Scan for the cell matching the given text and deliver its [X, Y] coordinate at center. 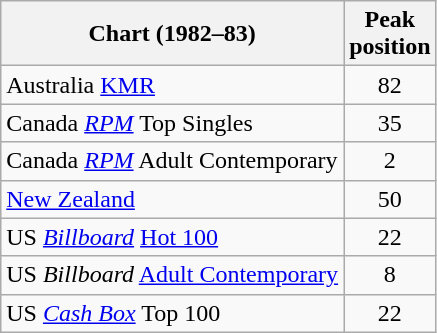
New Zealand [172, 199]
35 [390, 123]
8 [390, 275]
Australia KMR [172, 85]
US Billboard Adult Contemporary [172, 275]
Canada RPM Adult Contemporary [172, 161]
Canada RPM Top Singles [172, 123]
Peakposition [390, 34]
Chart (1982–83) [172, 34]
50 [390, 199]
US Billboard Hot 100 [172, 237]
2 [390, 161]
82 [390, 85]
US Cash Box Top 100 [172, 313]
